Detect which cell encompasses the target text, then output its (x, y) center coordinate. 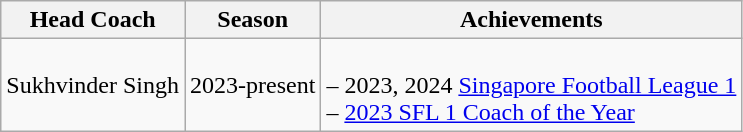
Season (252, 20)
2023-present (252, 85)
Head Coach (93, 20)
Sukhvinder Singh (93, 85)
– 2023, 2024 Singapore Football League 1– 2023 SFL 1 Coach of the Year (532, 85)
Achievements (532, 20)
